Detect which cell encompasses the target text, then output its [X, Y] center coordinate. 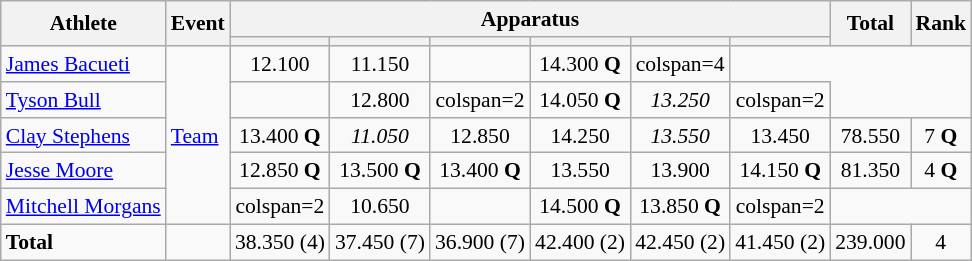
37.450 (7) [380, 243]
12.100 [280, 64]
12.850 Q [280, 171]
14.250 [580, 136]
11.150 [380, 64]
11.050 [380, 136]
36.900 (7) [480, 243]
Rank [940, 24]
81.350 [870, 171]
Event [198, 24]
James Bacueti [84, 64]
Jesse Moore [84, 171]
14.150 Q [780, 171]
38.350 (4) [280, 243]
4 [940, 243]
Apparatus [530, 19]
colspan=4 [680, 64]
Clay Stephens [84, 136]
78.550 [870, 136]
14.300 Q [580, 64]
13.450 [780, 136]
10.650 [380, 207]
Tyson Bull [84, 100]
42.450 (2) [680, 243]
41.450 (2) [780, 243]
14.050 Q [580, 100]
Athlete [84, 24]
7 Q [940, 136]
12.800 [380, 100]
13.250 [680, 100]
12.850 [480, 136]
Team [198, 135]
239.000 [870, 243]
Mitchell Morgans [84, 207]
4 Q [940, 171]
14.500 Q [580, 207]
13.500 Q [380, 171]
13.900 [680, 171]
42.400 (2) [580, 243]
13.850 Q [680, 207]
